Scan for the cell matching the given text and deliver its (X, Y) coordinate at center. 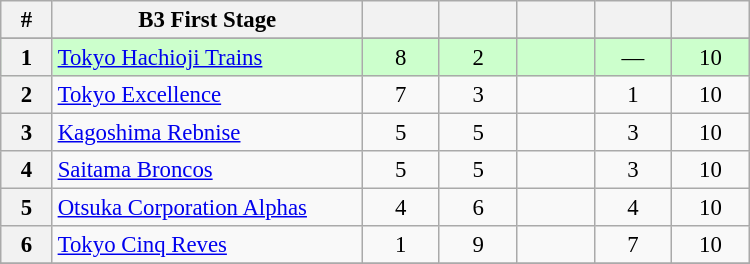
— (632, 58)
Tokyo Cinq Reves (207, 245)
9 (478, 245)
Tokyo Hachioji Trains (207, 58)
8 (400, 58)
Tokyo Excellence (207, 95)
Kagoshima Rebnise (207, 133)
Otsuka Corporation Alphas (207, 208)
Saitama Broncos (207, 170)
B3 First Stage (207, 20)
# (27, 20)
